Determine the (X, Y) coordinate at the center of the cell enclosing the given text.  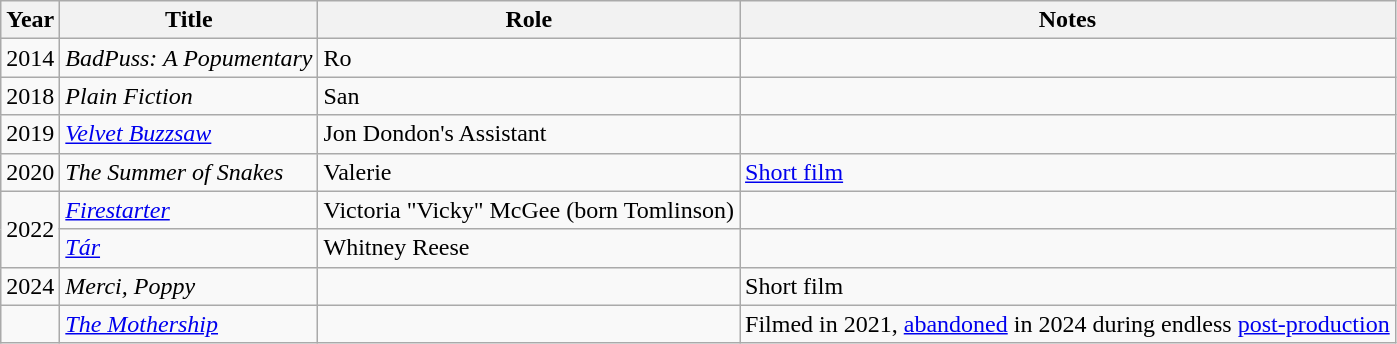
San (529, 96)
Role (529, 20)
The Summer of Snakes (189, 172)
Velvet Buzzsaw (189, 134)
Notes (1068, 20)
2022 (30, 229)
BadPuss: A Popumentary (189, 58)
Title (189, 20)
Tár (189, 248)
Merci, Poppy (189, 286)
2018 (30, 96)
Whitney Reese (529, 248)
Filmed in 2021, abandoned in 2024 during endless post-production (1068, 324)
2024 (30, 286)
Jon Dondon's Assistant (529, 134)
2019 (30, 134)
2020 (30, 172)
Valerie (529, 172)
The Mothership (189, 324)
Plain Fiction (189, 96)
2014 (30, 58)
Victoria "Vicky" McGee (born Tomlinson) (529, 210)
Year (30, 20)
Firestarter (189, 210)
Ro (529, 58)
